Search for the cell housing the specified text and yield its [X, Y] center coordinate. 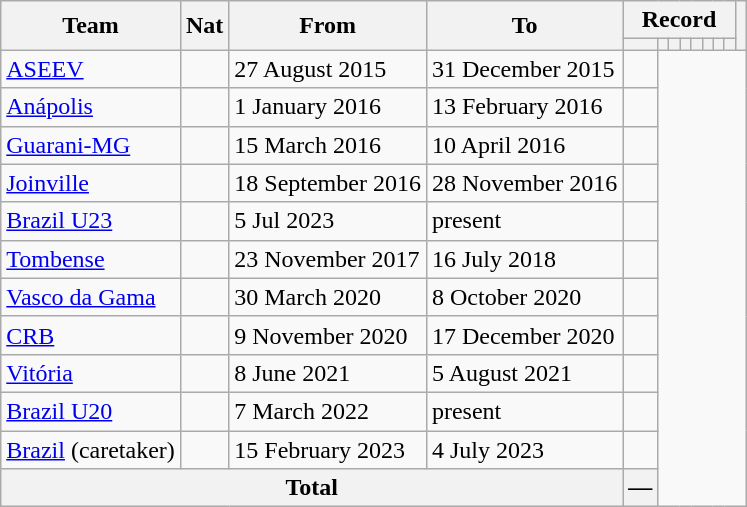
5 August 2021 [524, 373]
From [328, 26]
Team [91, 26]
17 December 2020 [524, 335]
10 April 2016 [524, 145]
Vasco da Gama [91, 297]
Brazil U20 [91, 411]
27 August 2015 [328, 69]
Brazil (caretaker) [91, 449]
8 June 2021 [328, 373]
8 October 2020 [524, 297]
18 September 2016 [328, 183]
Anápolis [91, 107]
7 March 2022 [328, 411]
Tombense [91, 259]
1 January 2016 [328, 107]
CRB [91, 335]
28 November 2016 [524, 183]
9 November 2020 [328, 335]
ASEEV [91, 69]
Vitória [91, 373]
Total [312, 488]
13 February 2016 [524, 107]
Record [679, 20]
Brazil U23 [91, 221]
16 July 2018 [524, 259]
To [524, 26]
23 November 2017 [328, 259]
15 February 2023 [328, 449]
— [640, 488]
Guarani-MG [91, 145]
5 Jul 2023 [328, 221]
Joinville [91, 183]
31 December 2015 [524, 69]
Nat [204, 26]
30 March 2020 [328, 297]
15 March 2016 [328, 145]
4 July 2023 [524, 449]
